Return the [x, y] coordinate for the center point of the cell that contains the specified text.  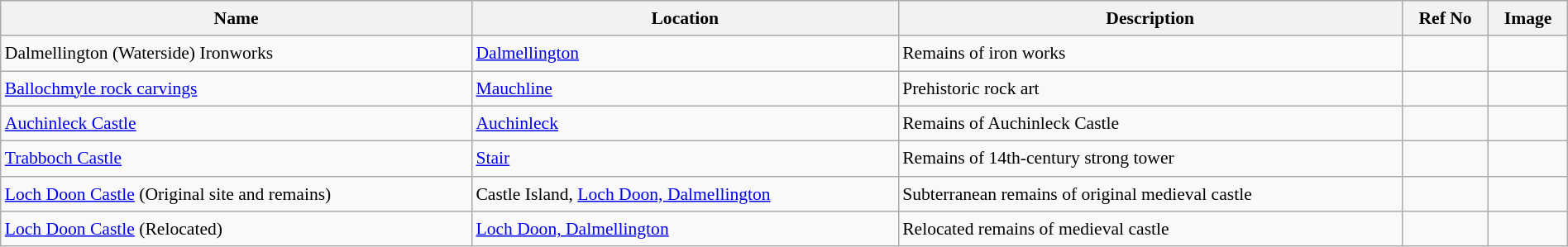
Remains of iron works [1150, 55]
Castle Island, Loch Doon, Dalmellington [685, 195]
Name [237, 18]
Location [685, 18]
Dalmellington (Waterside) Ironworks [237, 55]
Image [1528, 18]
Dalmellington [685, 55]
Ref No [1446, 18]
Mauchline [685, 89]
Remains of 14th-century strong tower [1150, 159]
Loch Doon, Dalmellington [685, 230]
Auchinleck [685, 124]
Stair [685, 159]
Auchinleck Castle [237, 124]
Prehistoric rock art [1150, 89]
Trabboch Castle [237, 159]
Loch Doon Castle (Original site and remains) [237, 195]
Loch Doon Castle (Relocated) [237, 230]
Description [1150, 18]
Ballochmyle rock carvings [237, 89]
Remains of Auchinleck Castle [1150, 124]
Relocated remains of medieval castle [1150, 230]
Subterranean remains of original medieval castle [1150, 195]
